For the text-containing cell, return its midpoint in [x, y] coordinate format. 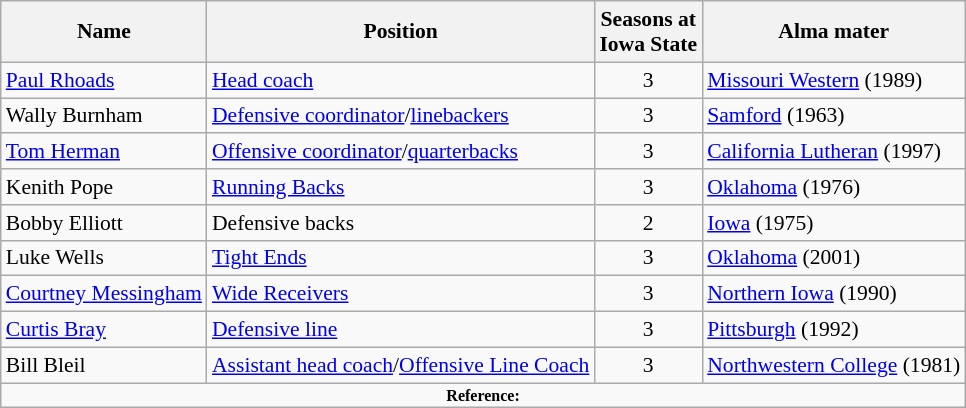
Iowa (1975) [834, 223]
Curtis Bray [104, 330]
Alma mater [834, 32]
Running Backs [400, 187]
Reference: [484, 395]
Northern Iowa (1990) [834, 294]
Northwestern College (1981) [834, 365]
Wally Burnham [104, 116]
Pittsburgh (1992) [834, 330]
Oklahoma (1976) [834, 187]
Luke Wells [104, 258]
Bill Bleil [104, 365]
Wide Receivers [400, 294]
Name [104, 32]
Bobby Elliott [104, 223]
Position [400, 32]
Paul Rhoads [104, 80]
Head coach [400, 80]
Oklahoma (2001) [834, 258]
Defensive coordinator/linebackers [400, 116]
2 [648, 223]
California Lutheran (1997) [834, 152]
Seasons atIowa State [648, 32]
Kenith Pope [104, 187]
Defensive backs [400, 223]
Offensive coordinator/quarterbacks [400, 152]
Tom Herman [104, 152]
Courtney Messingham [104, 294]
Missouri Western (1989) [834, 80]
Assistant head coach/Offensive Line Coach [400, 365]
Tight Ends [400, 258]
Defensive line [400, 330]
Samford (1963) [834, 116]
